Scan for the cell matching the given text and deliver its [x, y] coordinate at center. 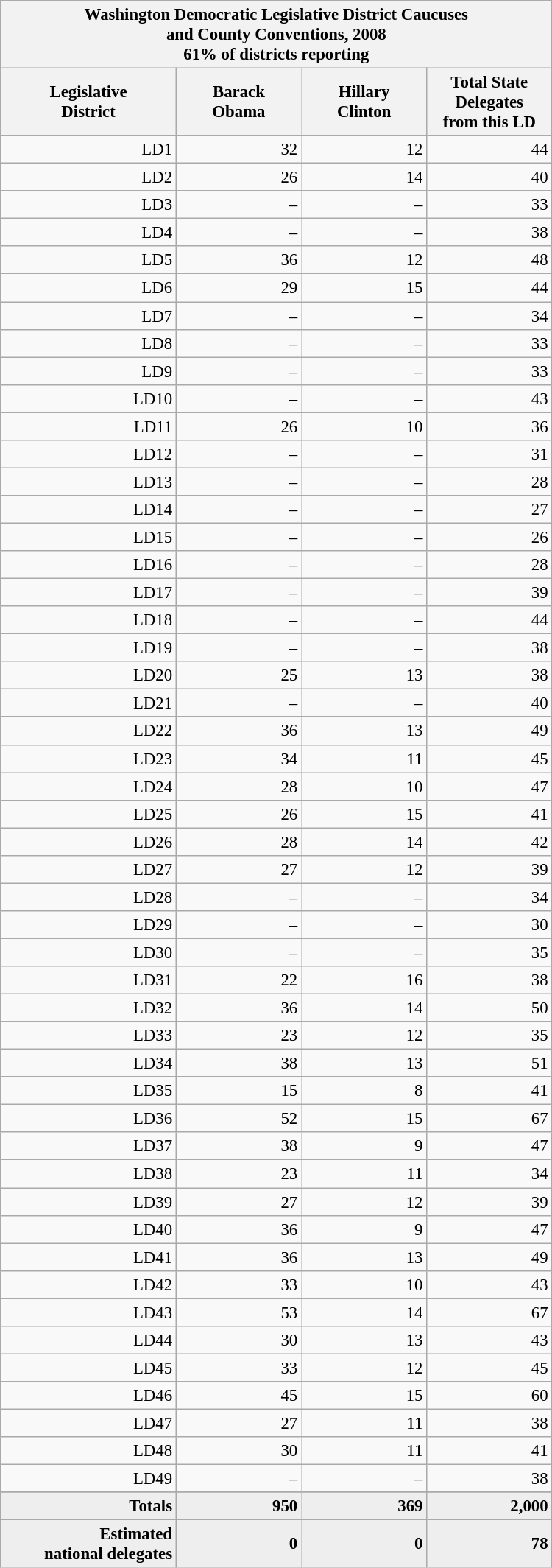
LD31 [88, 980]
LD44 [88, 1340]
LD2 [88, 177]
LD14 [88, 510]
LD27 [88, 870]
Totals [88, 1506]
LD6 [88, 288]
LD37 [88, 1147]
29 [238, 288]
LD3 [88, 205]
LD23 [88, 759]
LegislativeDistrict [88, 102]
48 [489, 260]
LD42 [88, 1284]
LD28 [88, 897]
Estimatednational delegates [88, 1544]
LD40 [88, 1229]
50 [489, 1008]
LD32 [88, 1008]
LD8 [88, 343]
42 [489, 842]
LD26 [88, 842]
8 [364, 1091]
LD47 [88, 1423]
31 [489, 454]
LD7 [88, 316]
LD22 [88, 731]
HillaryClinton [364, 102]
2,000 [489, 1506]
52 [238, 1119]
LD15 [88, 537]
LD20 [88, 675]
LD12 [88, 454]
LD25 [88, 814]
LD9 [88, 371]
LD19 [88, 648]
LD16 [88, 565]
LD48 [88, 1451]
60 [489, 1396]
16 [364, 980]
LD43 [88, 1312]
LD1 [88, 150]
950 [238, 1506]
LD30 [88, 952]
53 [238, 1312]
Total State Delegatesfrom this LD [489, 102]
BarackObama [238, 102]
LD45 [88, 1368]
22 [238, 980]
LD38 [88, 1174]
LD11 [88, 426]
LD10 [88, 398]
LD39 [88, 1202]
LD24 [88, 787]
LD29 [88, 925]
LD17 [88, 593]
LD4 [88, 233]
LD33 [88, 1036]
LD35 [88, 1091]
LD41 [88, 1257]
LD18 [88, 620]
LD46 [88, 1396]
32 [238, 150]
51 [489, 1064]
LD36 [88, 1119]
Washington Democratic Legislative District Caucusesand County Conventions, 200861% of districts reporting [277, 35]
369 [364, 1506]
25 [238, 675]
78 [489, 1544]
LD49 [88, 1479]
LD5 [88, 260]
LD13 [88, 482]
LD21 [88, 703]
LD34 [88, 1064]
